Extract the (X, Y) coordinate from the center of the cell holding the provided text.  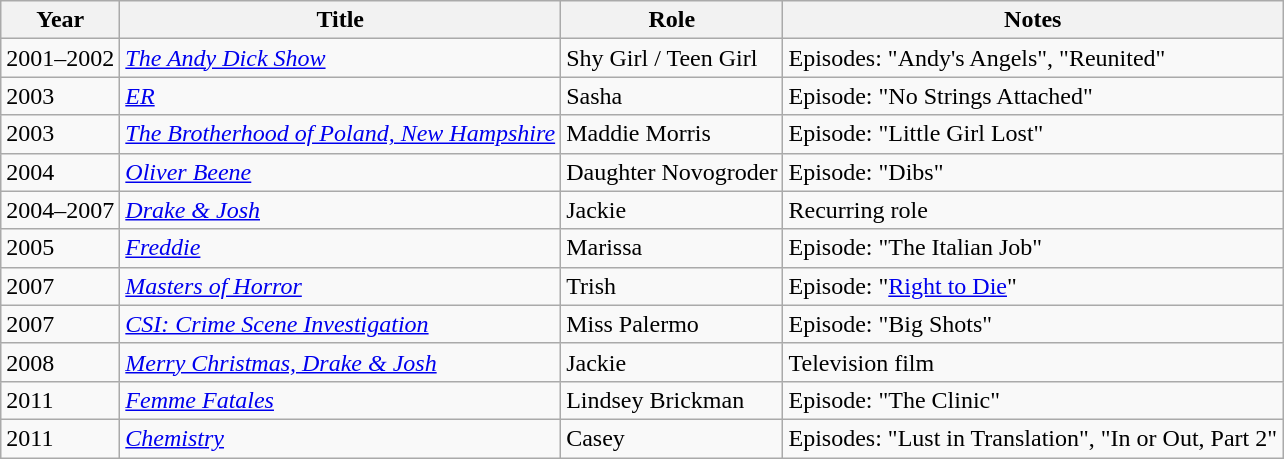
Casey (672, 438)
Episode: "No Strings Attached" (1033, 96)
Role (672, 20)
Miss Palermo (672, 324)
Episode: "Dibs" (1033, 172)
Chemistry (340, 438)
Drake & Josh (340, 210)
Episode: "The Clinic" (1033, 400)
Recurring role (1033, 210)
ER (340, 96)
The Andy Dick Show (340, 58)
2001–2002 (60, 58)
Masters of Horror (340, 286)
Year (60, 20)
2005 (60, 248)
Sasha (672, 96)
Shy Girl / Teen Girl (672, 58)
Oliver Beene (340, 172)
The Brotherhood of Poland, New Hampshire (340, 134)
Lindsey Brickman (672, 400)
Maddie Morris (672, 134)
Episode: "Right to Die" (1033, 286)
Femme Fatales (340, 400)
Title (340, 20)
Episodes: "Andy's Angels", "Reunited" (1033, 58)
2004–2007 (60, 210)
Daughter Novogroder (672, 172)
2008 (60, 362)
Marissa (672, 248)
Notes (1033, 20)
Trish (672, 286)
Episode: "The Italian Job" (1033, 248)
Freddie (340, 248)
Episodes: "Lust in Translation", "In or Out, Part 2" (1033, 438)
Television film (1033, 362)
Merry Christmas, Drake & Josh (340, 362)
Episode: "Big Shots" (1033, 324)
CSI: Crime Scene Investigation (340, 324)
Episode: "Little Girl Lost" (1033, 134)
2004 (60, 172)
